Scan for the cell matching the given text and deliver its [x, y] coordinate at center. 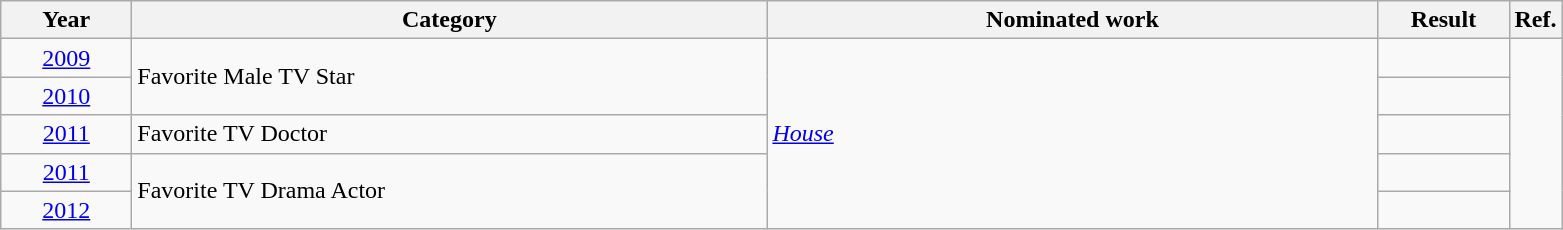
2009 [66, 58]
Favorite Male TV Star [450, 77]
Favorite TV Doctor [450, 134]
Category [450, 20]
House [1072, 134]
Ref. [1536, 20]
Nominated work [1072, 20]
Year [66, 20]
Result [1444, 20]
Favorite TV Drama Actor [450, 191]
2012 [66, 210]
2010 [66, 96]
